Extract the [x, y] coordinate from the center of the cell holding the provided text.  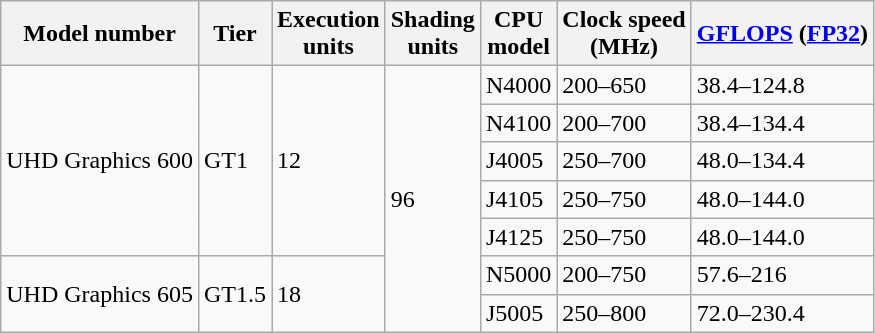
Executionunits [329, 34]
UHD Graphics 600 [100, 161]
200–700 [624, 123]
38.4–124.8 [782, 85]
250–800 [624, 313]
Shadingunits [432, 34]
18 [329, 294]
N5000 [518, 275]
GFLOPS (FP32) [782, 34]
72.0–230.4 [782, 313]
250–700 [624, 161]
J4105 [518, 199]
Tier [234, 34]
J4005 [518, 161]
N4100 [518, 123]
48.0–134.4 [782, 161]
12 [329, 161]
GT1.5 [234, 294]
Clock speed(MHz) [624, 34]
N4000 [518, 85]
200–650 [624, 85]
J5005 [518, 313]
Model number [100, 34]
57.6–216 [782, 275]
96 [432, 199]
GT1 [234, 161]
38.4–134.4 [782, 123]
UHD Graphics 605 [100, 294]
J4125 [518, 237]
200–750 [624, 275]
CPUmodel [518, 34]
